Identify which cell holds the provided text, then report its [x, y] central coordinate. 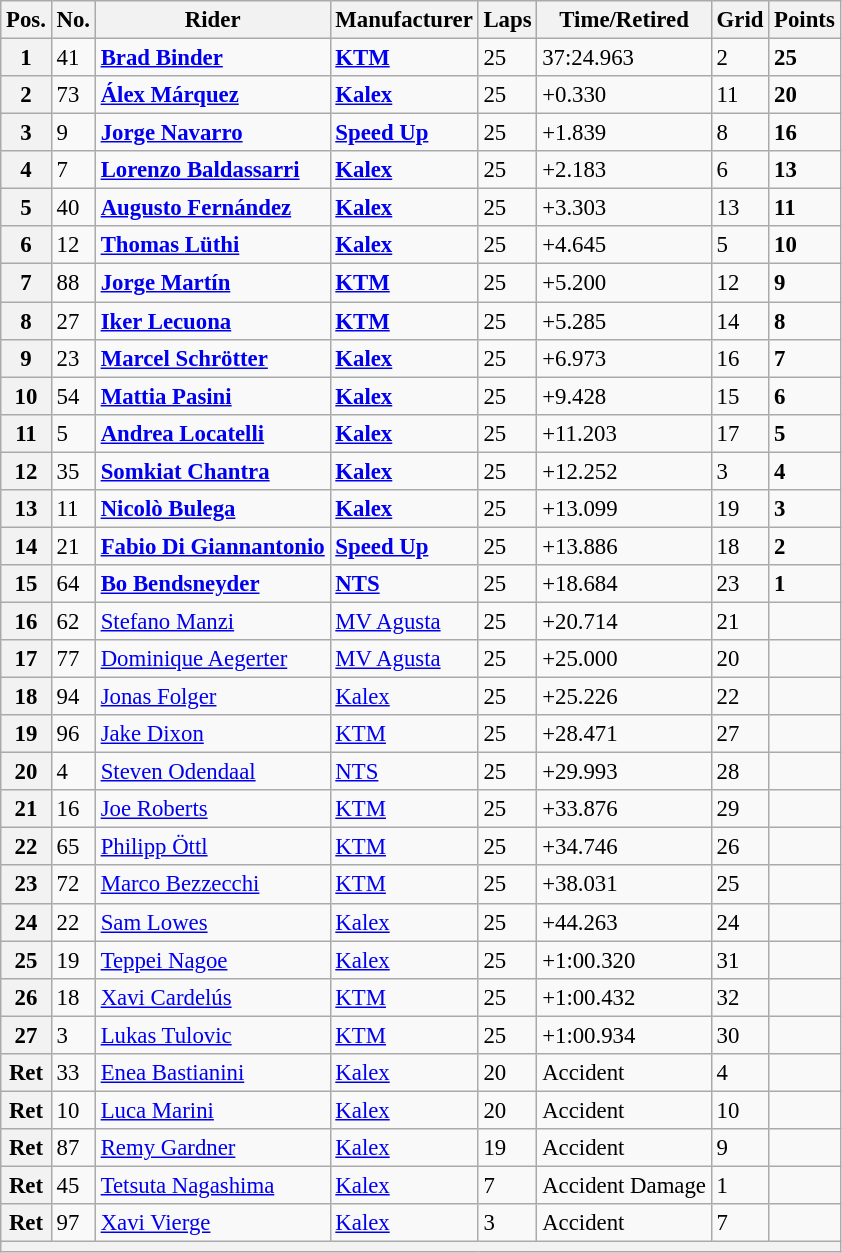
+1:00.934 [624, 1035]
+6.973 [624, 358]
Stefano Manzi [212, 621]
+11.203 [624, 433]
+33.876 [624, 809]
30 [740, 1035]
Mattia Pasini [212, 396]
Remy Gardner [212, 1148]
62 [73, 621]
+13.099 [624, 509]
+29.993 [624, 772]
No. [73, 20]
Enea Bastianini [212, 1073]
Lukas Tulovic [212, 1035]
40 [73, 208]
Lorenzo Baldassarri [212, 170]
Jake Dixon [212, 734]
+1:00.320 [624, 960]
Jorge Navarro [212, 133]
Marco Bezzecchi [212, 885]
Philipp Öttl [212, 847]
94 [73, 697]
Fabio Di Giannantonio [212, 546]
+20.714 [624, 621]
Steven Odendaal [212, 772]
Jorge Martín [212, 283]
29 [740, 809]
+12.252 [624, 471]
Jonas Folger [212, 697]
Rider [212, 20]
Joe Roberts [212, 809]
Marcel Schrötter [212, 358]
+9.428 [624, 396]
+1.839 [624, 133]
Time/Retired [624, 20]
54 [73, 396]
+4.645 [624, 245]
Álex Márquez [212, 95]
+3.303 [624, 208]
Xavi Cardelús [212, 997]
+5.285 [624, 321]
+2.183 [624, 170]
64 [73, 584]
72 [73, 885]
+5.200 [624, 283]
+1:00.432 [624, 997]
Nicolò Bulega [212, 509]
Iker Lecuona [212, 321]
+13.886 [624, 546]
97 [73, 1223]
Pos. [26, 20]
35 [73, 471]
+18.684 [624, 584]
+28.471 [624, 734]
+25.000 [624, 659]
+38.031 [624, 885]
Laps [508, 20]
Manufacturer [404, 20]
Luca Marini [212, 1110]
Grid [740, 20]
33 [73, 1073]
45 [73, 1185]
Bo Bendsneyder [212, 584]
28 [740, 772]
+0.330 [624, 95]
Somkiat Chantra [212, 471]
Points [804, 20]
Sam Lowes [212, 922]
73 [73, 95]
Tetsuta Nagashima [212, 1185]
Dominique Aegerter [212, 659]
31 [740, 960]
87 [73, 1148]
88 [73, 283]
+34.746 [624, 847]
+25.226 [624, 697]
Brad Binder [212, 58]
37:24.963 [624, 58]
65 [73, 847]
41 [73, 58]
Accident Damage [624, 1185]
32 [740, 997]
77 [73, 659]
Xavi Vierge [212, 1223]
96 [73, 734]
Augusto Fernández [212, 208]
+44.263 [624, 922]
Thomas Lüthi [212, 245]
Teppei Nagoe [212, 960]
Andrea Locatelli [212, 433]
